Identify which cell holds the provided text, then report its [x, y] central coordinate. 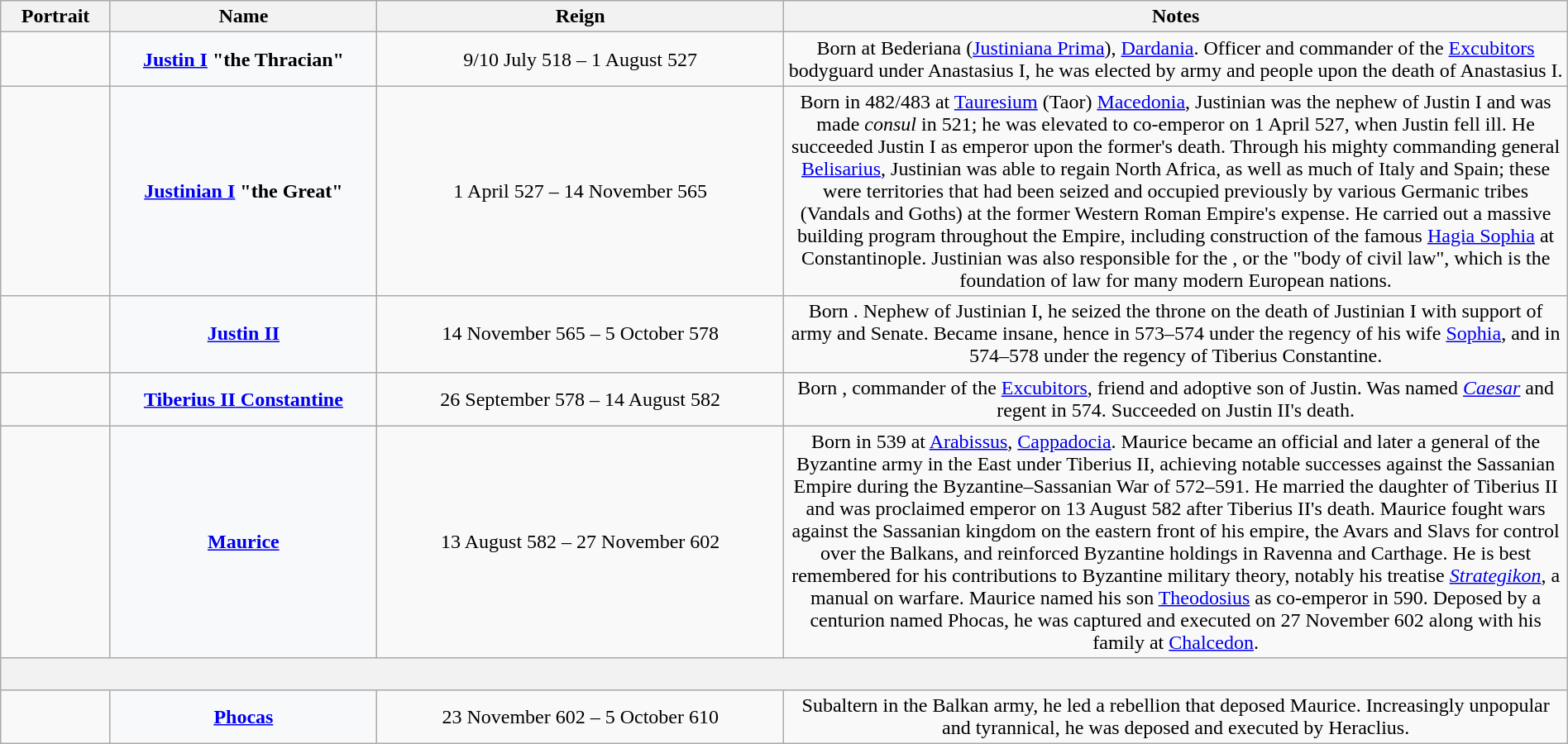
Justin II [243, 334]
26 September 578 – 14 August 582 [581, 398]
Reign [581, 17]
13 August 582 – 27 November 602 [581, 542]
9/10 July 518 – 1 August 527 [581, 60]
Justin I "the Thracian" [243, 60]
Maurice [243, 542]
14 November 565 – 5 October 578 [581, 334]
23 November 602 – 5 October 610 [581, 716]
Notes [1176, 17]
Born , commander of the Excubitors, friend and adoptive son of Justin. Was named Caesar and regent in 574. Succeeded on Justin II's death. [1176, 398]
Name [243, 17]
Portrait [56, 17]
Justinian I "the Great" [243, 191]
Tiberius II Constantine [243, 398]
1 April 527 – 14 November 565 [581, 191]
Phocas [243, 716]
